From the cell containing the given text, extract its center point as [X, Y] coordinate. 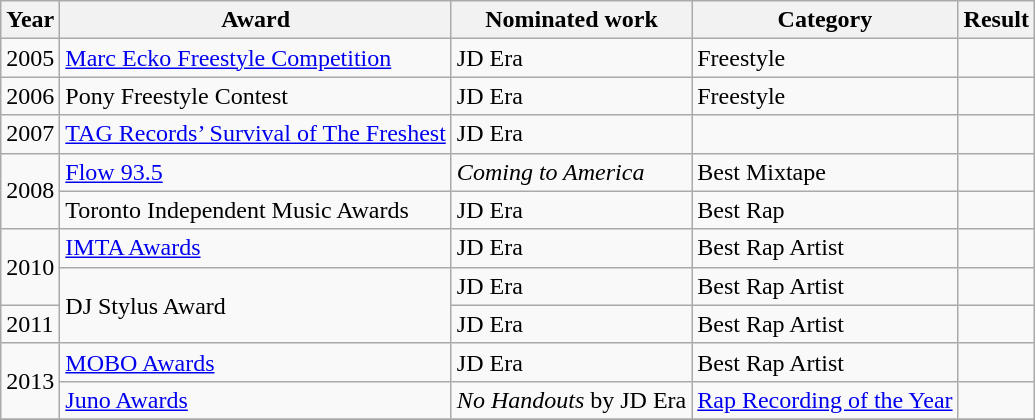
DJ Stylus Award [256, 305]
Juno Awards [256, 400]
Pony Freestyle Contest [256, 96]
Rap Recording of the Year [825, 400]
Result [996, 20]
2006 [30, 96]
Best Rap [825, 210]
Marc Ecko Freestyle Competition [256, 58]
Best Mixtape [825, 172]
Toronto Independent Music Awards [256, 210]
IMTA Awards [256, 248]
No Handouts by JD Era [571, 400]
2007 [30, 134]
Coming to America [571, 172]
Nominated work [571, 20]
TAG Records’ Survival of The Freshest [256, 134]
2013 [30, 381]
Year [30, 20]
Category [825, 20]
MOBO Awards [256, 362]
2005 [30, 58]
2008 [30, 191]
2011 [30, 324]
2010 [30, 267]
Flow 93.5 [256, 172]
Award [256, 20]
